Scan for the cell matching the given text and deliver its [x, y] coordinate at center. 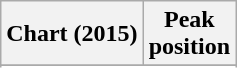
Chart (2015) [72, 34]
Peakposition [189, 34]
